Return the [X, Y] coordinate for the center point of the cell that contains the specified text.  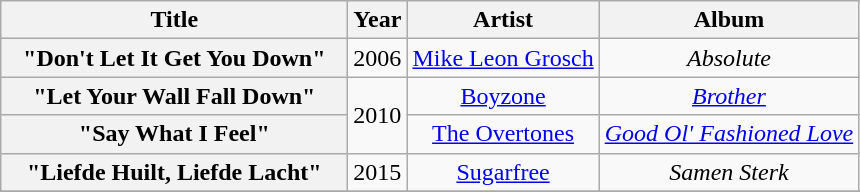
Album [729, 20]
Title [174, 20]
Boyzone [503, 96]
The Overtones [503, 134]
Absolute [729, 58]
Sugarfree [503, 172]
2015 [378, 172]
"Liefde Huilt, Liefde Lacht" [174, 172]
"Say What I Feel" [174, 134]
Good Ol' Fashioned Love [729, 134]
"Don't Let It Get You Down" [174, 58]
"Let Your Wall Fall Down" [174, 96]
2010 [378, 115]
Year [378, 20]
2006 [378, 58]
Samen Sterk [729, 172]
Brother [729, 96]
Artist [503, 20]
Mike Leon Grosch [503, 58]
